From the cell containing the given text, extract its center point as [X, Y] coordinate. 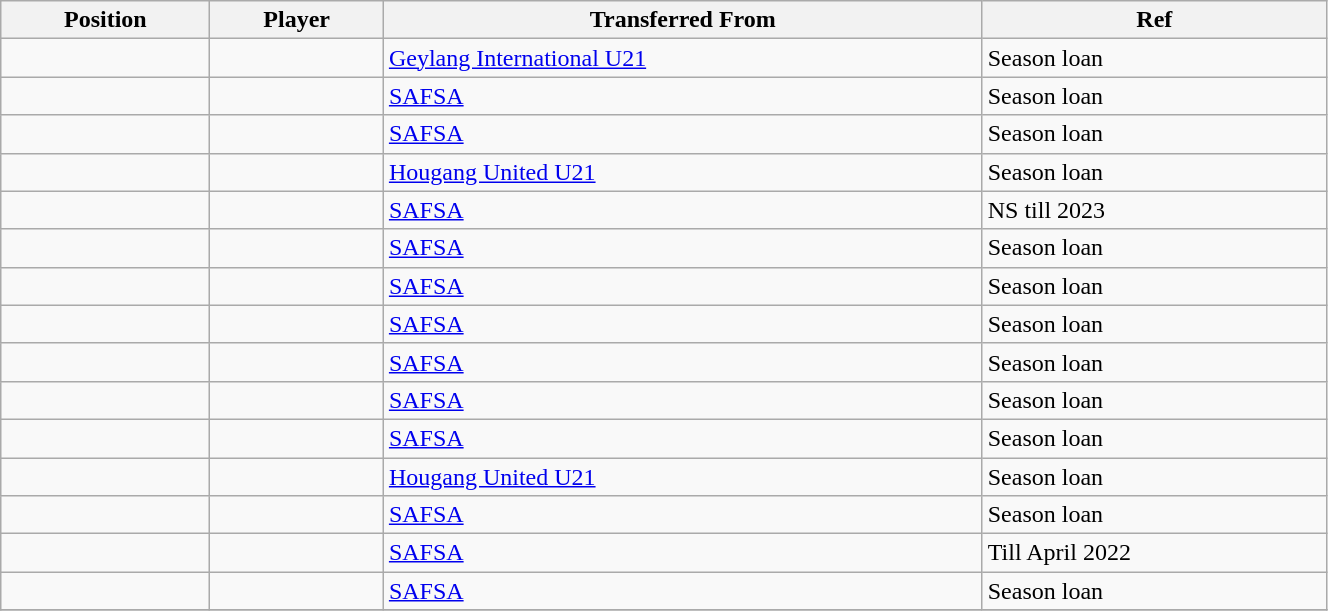
Ref [1154, 20]
NS till 2023 [1154, 210]
Transferred From [682, 20]
Player [296, 20]
Till April 2022 [1154, 553]
Geylang International U21 [682, 58]
Position [106, 20]
